From the cell containing the given text, extract its center point as [x, y] coordinate. 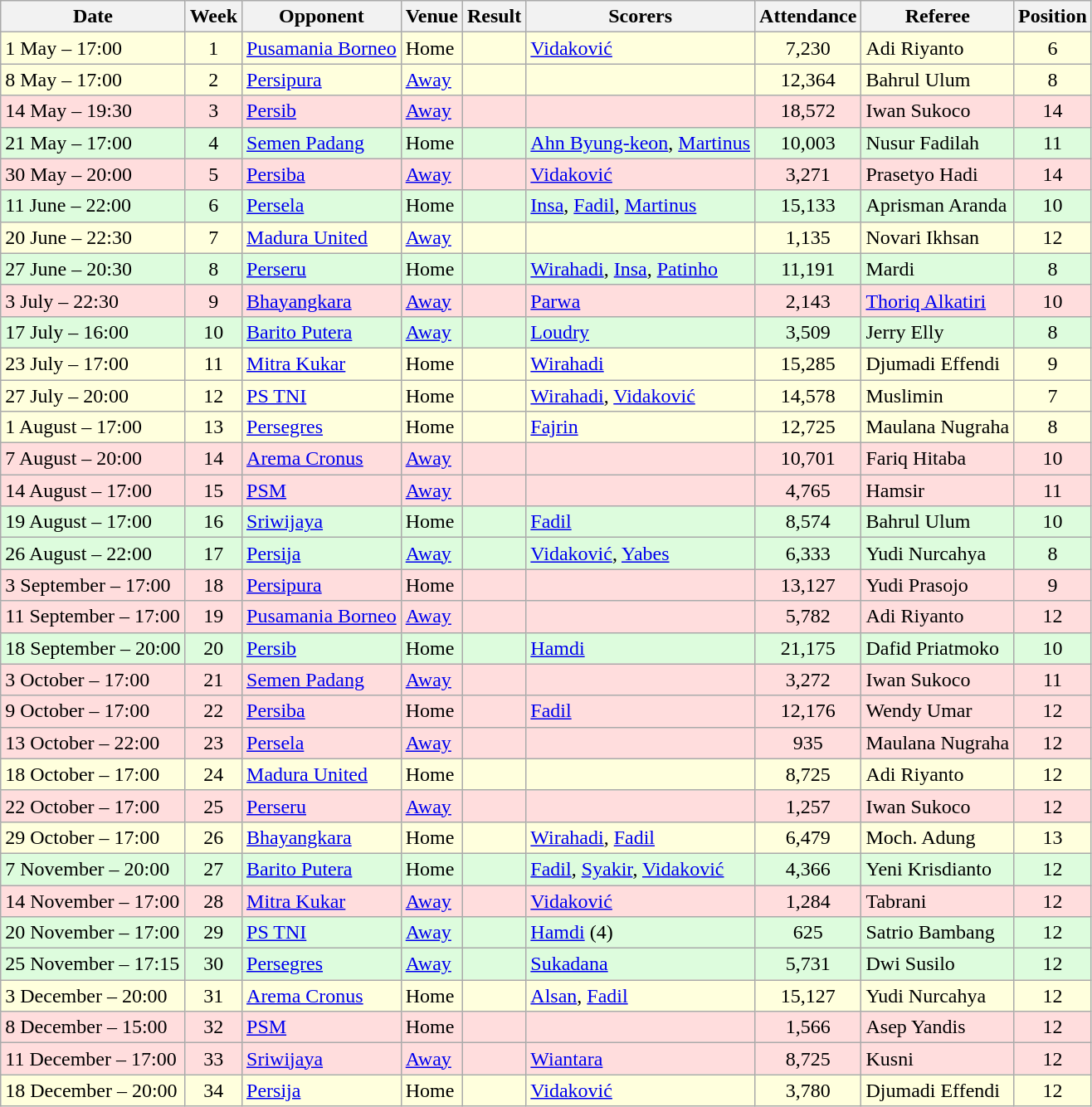
Wendy Umar [938, 711]
Wirahadi [641, 363]
25 [213, 806]
Loudry [641, 332]
14 November – 17:00 [93, 900]
18 December – 20:00 [93, 1090]
Muslimin [938, 396]
Venue [431, 17]
1 [213, 48]
15,285 [808, 363]
17 July – 16:00 [93, 332]
Fariq Hitaba [938, 459]
Hamsir [938, 490]
6,333 [808, 553]
15,127 [808, 996]
3 October – 17:00 [93, 680]
26 [213, 837]
1,257 [808, 806]
Wirahadi, Vidaković [641, 396]
8 December – 15:00 [93, 1027]
12,364 [808, 80]
Wirahadi, Insa, Patinho [641, 269]
Hamdi [641, 648]
22 October – 17:00 [93, 806]
1 May – 17:00 [93, 48]
Fadil, Syakir, Vidaković [641, 869]
2,143 [808, 300]
Week [213, 17]
21,175 [808, 648]
8 May – 17:00 [93, 80]
Asep Yandis [938, 1027]
Scorers [641, 17]
18 [213, 585]
Kusni [938, 1059]
Wirahadi, Fadil [641, 837]
14,578 [808, 396]
Hamdi (4) [641, 933]
3 [213, 111]
13,127 [808, 585]
18 September – 20:00 [93, 648]
5 [213, 174]
23 [213, 743]
Result [494, 17]
18 October – 17:00 [93, 774]
30 May – 20:00 [93, 174]
3 December – 20:00 [93, 996]
22 [213, 711]
Tabrani [938, 900]
6,479 [808, 837]
Sukadana [641, 964]
Jerry Elly [938, 332]
Novari Ikhsan [938, 237]
Attendance [808, 17]
Date [93, 17]
1,284 [808, 900]
11 June – 22:00 [93, 206]
30 [213, 964]
935 [808, 743]
18,572 [808, 111]
Dwi Susilo [938, 964]
15,133 [808, 206]
29 [213, 933]
Referee [938, 17]
3 September – 17:00 [93, 585]
1,135 [808, 237]
29 October – 17:00 [93, 837]
15 [213, 490]
Position [1053, 17]
Vidaković, Yabes [641, 553]
4 [213, 143]
17 [213, 553]
21 May – 17:00 [93, 143]
20 [213, 648]
12,176 [808, 711]
11,191 [808, 269]
28 [213, 900]
7 November – 20:00 [93, 869]
Aprisman Aranda [938, 206]
31 [213, 996]
1,566 [808, 1027]
32 [213, 1027]
7,230 [808, 48]
8,574 [808, 522]
5,731 [808, 964]
Satrio Bambang [938, 933]
4,366 [808, 869]
Thoriq Alkatiri [938, 300]
24 [213, 774]
Nusur Fadilah [938, 143]
Parwa [641, 300]
Insa, Fadil, Martinus [641, 206]
26 August – 22:00 [93, 553]
10,701 [808, 459]
7 August – 20:00 [93, 459]
21 [213, 680]
27 July – 20:00 [93, 396]
19 August – 17:00 [93, 522]
33 [213, 1059]
10,003 [808, 143]
Moch. Adung [938, 837]
1 August – 17:00 [93, 427]
5,782 [808, 617]
Fajrin [641, 427]
2 [213, 80]
3,509 [808, 332]
25 November – 17:15 [93, 964]
3,780 [808, 1090]
12,725 [808, 427]
625 [808, 933]
Mardi [938, 269]
Yudi Prasojo [938, 585]
Ahn Byung-keon, Martinus [641, 143]
27 June – 20:30 [93, 269]
11 September – 17:00 [93, 617]
27 [213, 869]
14 May – 19:30 [93, 111]
Wiantara [641, 1059]
Opponent [322, 17]
20 June – 22:30 [93, 237]
3 July – 22:30 [93, 300]
23 July – 17:00 [93, 363]
4,765 [808, 490]
20 November – 17:00 [93, 933]
Alsan, Fadil [641, 996]
3,272 [808, 680]
Yeni Krisdianto [938, 869]
3,271 [808, 174]
13 October – 22:00 [93, 743]
Prasetyo Hadi [938, 174]
Dafid Priatmoko [938, 648]
14 August – 17:00 [93, 490]
19 [213, 617]
9 October – 17:00 [93, 711]
34 [213, 1090]
11 December – 17:00 [93, 1059]
16 [213, 522]
